Search for the cell housing the specified text and yield its [X, Y] center coordinate. 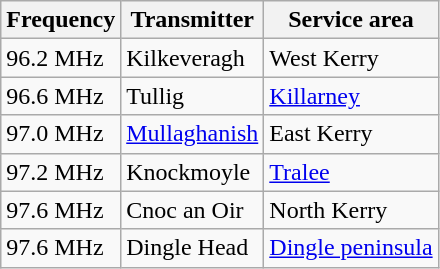
Killarney [351, 96]
96.2 MHz [61, 58]
Knockmoyle [192, 172]
East Kerry [351, 134]
Frequency [61, 20]
96.6 MHz [61, 96]
Tralee [351, 172]
Service area [351, 20]
Mullaghanish [192, 134]
97.0 MHz [61, 134]
Transmitter [192, 20]
Kilkeveragh [192, 58]
West Kerry [351, 58]
North Kerry [351, 210]
97.2 MHz [61, 172]
Cnoc an Oir [192, 210]
Tullig [192, 96]
Dingle Head [192, 248]
Dingle peninsula [351, 248]
